Return [X, Y] of the center of cell containing provided text 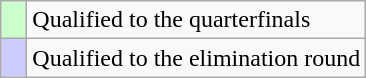
Qualified to the quarterfinals [196, 20]
Qualified to the elimination round [196, 58]
